Return the [x, y] coordinate for the center point of the cell that contains the specified text.  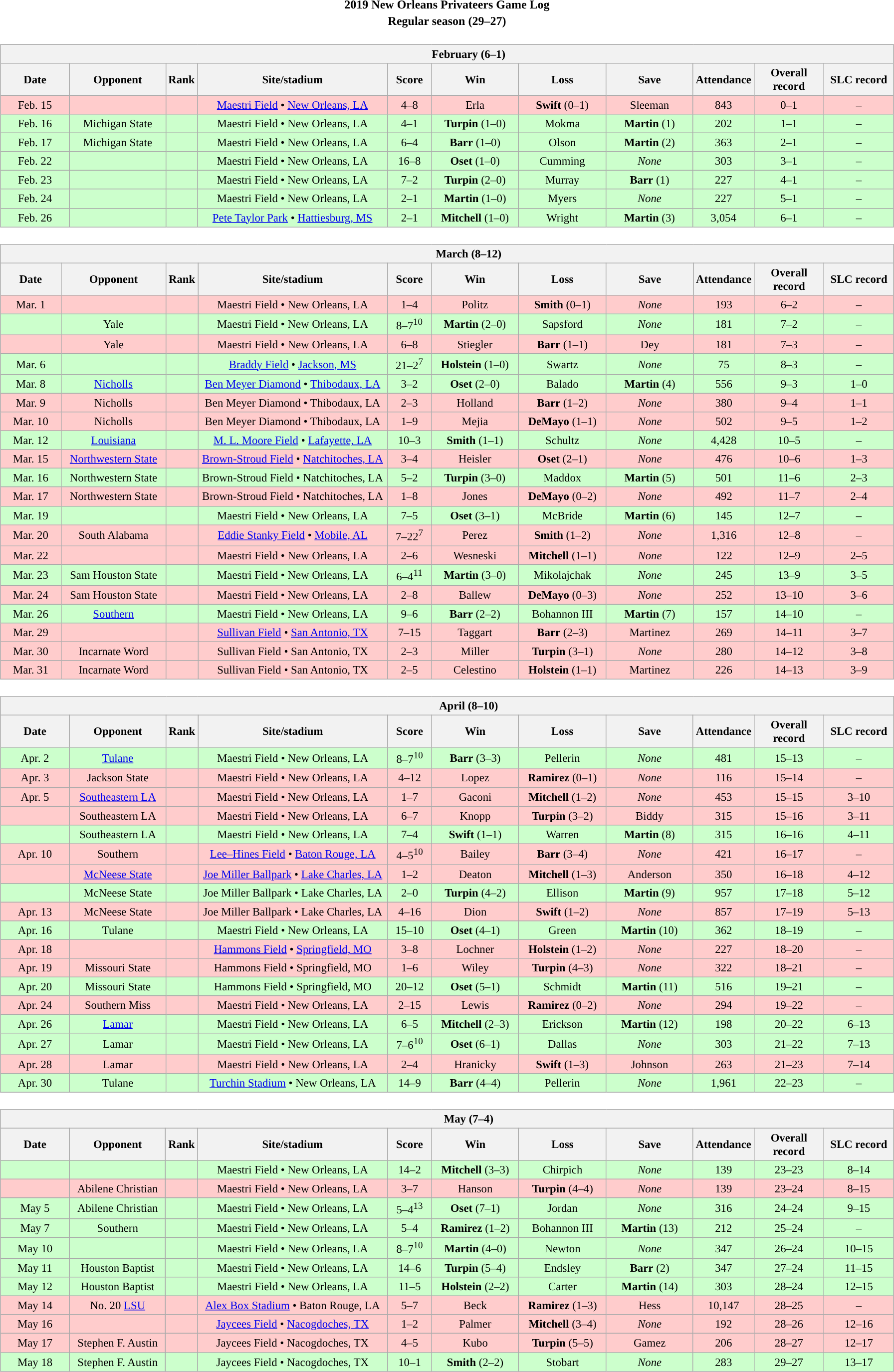
556 [724, 384]
Mitchell (3–4) [563, 1324]
Cumming [563, 161]
269 [724, 633]
May 5 [35, 1208]
Beck [475, 1306]
May 12 [35, 1287]
March (8–12) [447, 253]
DeMayo (1–1) [562, 422]
Mar. 23 [31, 575]
Murray [563, 180]
1,316 [724, 535]
476 [724, 459]
14–6 [410, 1268]
Feb. 22 [35, 161]
Swift (1–2) [563, 912]
9–5 [789, 422]
263 [723, 1064]
Turpin (5–5) [563, 1343]
Johnson [650, 1064]
5–1 [789, 199]
193 [724, 304]
Holstein (1–0) [475, 364]
Schmidt [563, 987]
Oset (2–0) [475, 384]
3–6 [859, 595]
Olson [563, 143]
212 [723, 1228]
Apr. 27 [35, 1044]
11–7 [789, 496]
Mar. 19 [31, 515]
27–24 [789, 1268]
DeMayo (0–2) [562, 496]
Chirpich [563, 1169]
13–17 [859, 1362]
7–3 [789, 344]
Louisiana [114, 441]
5–4 [410, 1228]
Martin (6) [650, 515]
Politz [475, 304]
12–15 [859, 1287]
17–19 [789, 912]
Feb. 15 [35, 105]
Apr. 13 [35, 912]
May 17 [35, 1343]
18–21 [789, 968]
Apr. 30 [35, 1083]
Martin (1–0) [475, 199]
Deaton [475, 874]
Anderson [650, 874]
10–6 [789, 459]
Apr. 18 [35, 949]
1–4 [409, 304]
Taggart [475, 633]
Mar. 20 [31, 535]
857 [723, 912]
14–12 [789, 651]
Hranicky [475, 1064]
316 [723, 1208]
Sapsford [562, 324]
Pete Taylor Park • Hattiesburg, MS [292, 218]
M. L. Moore Field • Lafayette, LA [293, 441]
75 [724, 364]
Barr (2) [650, 1268]
Barr (3–4) [563, 854]
957 [723, 893]
8–3 [789, 364]
26–24 [789, 1248]
2–8 [409, 595]
7–13 [859, 1044]
Newton [563, 1248]
Jackson State [118, 778]
Mar. 1 [31, 304]
4,428 [724, 441]
6–8 [409, 344]
16–16 [789, 834]
Turpin (3–2) [563, 816]
350 [723, 874]
Heisler [475, 459]
16–17 [789, 854]
May 18 [35, 1362]
283 [723, 1362]
Martin (13) [650, 1228]
Maddox [562, 478]
Martin (12) [650, 1024]
Lochner [475, 949]
9–6 [409, 614]
Erla [475, 105]
10–15 [859, 1248]
18–19 [789, 930]
Holstein (1–1) [562, 670]
Mar. 10 [31, 422]
May 16 [35, 1324]
Ramirez (1–2) [475, 1228]
Ramirez (0–1) [563, 778]
6–4 [410, 143]
Oset (2–1) [562, 459]
29–27 [789, 1362]
12–8 [789, 535]
481 [723, 758]
Apr. 3 [35, 778]
10–3 [409, 441]
24–24 [789, 1208]
Hanson [475, 1188]
14–13 [789, 670]
5–7 [410, 1306]
Dallas [563, 1044]
Mar. 15 [31, 459]
Turpin (1–0) [475, 124]
4–8 [410, 105]
1–6 [410, 968]
421 [723, 854]
363 [723, 143]
15–14 [789, 778]
122 [724, 555]
Lopez [475, 778]
Swift (1–3) [563, 1064]
Lewis [475, 1005]
Barr (1–1) [562, 344]
Smith (2–2) [475, 1362]
28–26 [789, 1324]
Sleeman [650, 105]
Turpin (3–1) [562, 651]
843 [723, 105]
Ellison [563, 893]
Martin (1) [650, 124]
Mokma [563, 124]
18–20 [789, 949]
19–21 [789, 987]
1,961 [723, 1083]
Lee–Hines Field • Baton Rouge, LA [293, 854]
Mitchell (1–1) [562, 555]
Swartz [562, 364]
Gamez [650, 1343]
Schultz [562, 441]
12–17 [859, 1343]
280 [724, 651]
20–22 [789, 1024]
Jones [475, 496]
Mejia [475, 422]
Warren [563, 834]
206 [723, 1343]
Dion [475, 912]
8–15 [859, 1188]
Smith (1–2) [562, 535]
3–10 [859, 797]
226 [724, 670]
14–10 [789, 614]
Mar. 9 [31, 403]
6–2 [789, 304]
453 [723, 797]
492 [724, 496]
7–14 [859, 1064]
No. 20 LSU [117, 1306]
May 10 [35, 1248]
Green [563, 930]
157 [724, 614]
Stobart [563, 1362]
Apr. 28 [35, 1064]
11–6 [789, 478]
21–23 [789, 1064]
Martin (5) [650, 478]
Smith (1–1) [475, 441]
Turpin (4–4) [563, 1188]
Mar. 16 [31, 478]
Gaconi [475, 797]
10–5 [789, 441]
Oset (6–1) [475, 1044]
Wright [563, 218]
145 [724, 515]
6–1 [789, 218]
16–8 [410, 161]
Mar. 17 [31, 496]
Smith (0–1) [562, 304]
9–3 [789, 384]
3–2 [409, 384]
Barr (3–3) [475, 758]
1–3 [859, 459]
Mar. 26 [31, 614]
380 [724, 403]
Knopp [475, 816]
Apr. 20 [35, 987]
Wiley [475, 968]
116 [723, 778]
Apr. 24 [35, 1005]
28–24 [789, 1287]
Martin (2–0) [475, 324]
Oset (3–1) [475, 515]
Mar. 22 [31, 555]
202 [723, 124]
Turpin (2–0) [475, 180]
7–15 [409, 633]
May 7 [35, 1228]
4–11 [859, 834]
Stiegler [475, 344]
Barr (1–0) [475, 143]
6–13 [859, 1024]
Mitchell (1–0) [475, 218]
South Alabama [114, 535]
8–14 [859, 1169]
6–411 [409, 575]
28–27 [789, 1343]
Turpin (4–3) [563, 968]
Feb. 24 [35, 199]
Martin (3–0) [475, 575]
Eddie Stanky Field • Mobile, AL [293, 535]
3,054 [723, 218]
362 [723, 930]
5–413 [410, 1208]
Apr. 2 [35, 758]
Apr. 16 [35, 930]
Mar. 12 [31, 441]
Hess [650, 1306]
Ballew [475, 595]
Apr. 10 [35, 854]
14–11 [789, 633]
5–13 [859, 912]
McBride [562, 515]
Oset (5–1) [475, 987]
Mar. 8 [31, 384]
Mitchell (1–3) [563, 874]
502 [724, 422]
245 [724, 575]
Barr (2–2) [475, 614]
4–5 [410, 1343]
0–1 [789, 105]
11–5 [410, 1287]
Ramirez (1–3) [563, 1306]
Swift (0–1) [563, 105]
Barr (2–3) [562, 633]
21–27 [409, 364]
Mikolajchak [562, 575]
Barr (1–2) [562, 403]
Braddy Field • Jackson, MS [293, 364]
Dey [650, 344]
3–1 [789, 161]
Alex Box Stadium • Baton Rouge, LA [292, 1306]
Oset (4–1) [475, 930]
Holland [475, 403]
12–16 [859, 1324]
12–9 [789, 555]
17–18 [789, 893]
Martin (4–0) [475, 1248]
Barr (1) [650, 180]
Ramirez (0–2) [563, 1005]
6–7 [410, 816]
Bailey [475, 854]
Holstein (2–2) [475, 1287]
Martin (4) [650, 384]
April (8–10) [447, 706]
3–11 [859, 816]
Mitchell (3–3) [475, 1169]
Mar. 6 [31, 364]
15–16 [789, 816]
Feb. 23 [35, 180]
7–227 [409, 535]
Mar. 31 [31, 670]
Martin (8) [650, 834]
322 [723, 968]
25–24 [789, 1228]
DeMayo (0–3) [562, 595]
Miller [475, 651]
Erickson [563, 1024]
3–4 [409, 459]
22–23 [789, 1083]
Turpin (5–4) [475, 1268]
Martin (14) [650, 1287]
Carter [563, 1287]
Swift (1–1) [475, 834]
16–18 [789, 874]
February (6–1) [447, 54]
14–9 [410, 1083]
Kubo [475, 1343]
23–23 [789, 1169]
15–15 [789, 797]
11–15 [859, 1268]
13–9 [789, 575]
10–1 [410, 1362]
3–9 [859, 670]
2–15 [410, 1005]
20–12 [410, 987]
4–16 [410, 912]
Perez [475, 535]
7–5 [409, 515]
21–22 [789, 1044]
7–610 [410, 1044]
Martin (10) [650, 930]
1–9 [409, 422]
5–12 [859, 893]
Endsley [563, 1268]
Holstein (1–2) [563, 949]
12–7 [789, 515]
Oset (1–0) [475, 161]
9–15 [859, 1208]
Southern Miss [118, 1005]
Turpin (3–0) [475, 478]
252 [724, 595]
Oset (7–1) [475, 1208]
23–24 [789, 1188]
19–22 [789, 1005]
May 14 [35, 1306]
14–2 [410, 1169]
15–13 [789, 758]
294 [723, 1005]
516 [723, 987]
Martin (7) [650, 614]
9–4 [789, 403]
1–7 [410, 797]
Mar. 24 [31, 595]
Mar. 30 [31, 651]
Wesneski [475, 555]
28–25 [789, 1306]
Mitchell (2–3) [475, 1024]
13–10 [789, 595]
Apr. 5 [35, 797]
Barr (4–4) [475, 1083]
501 [724, 478]
Feb. 16 [35, 124]
Palmer [475, 1324]
Martin (2) [650, 143]
Apr. 26 [35, 1024]
Celestino [475, 670]
6–5 [410, 1024]
192 [723, 1324]
5–2 [409, 478]
2–0 [410, 893]
Turpin (4–2) [475, 893]
1–8 [409, 496]
1–0 [859, 384]
Martin (11) [650, 987]
Mitchell (1–2) [563, 797]
10,147 [723, 1306]
May (7–4) [447, 1119]
4–510 [410, 854]
Mar. 29 [31, 633]
Balado [562, 384]
May 11 [35, 1268]
Turchin Stadium • New Orleans, LA [293, 1083]
15–10 [410, 930]
Biddy [650, 816]
198 [723, 1024]
Martin (3) [650, 218]
Jordan [563, 1208]
7–4 [410, 834]
Martin (9) [650, 893]
Feb. 26 [35, 218]
Apr. 19 [35, 968]
3–5 [859, 575]
Myers [563, 199]
2–6 [409, 555]
Feb. 17 [35, 143]
